Detect which cell encompasses the target text, then output its [X, Y] center coordinate. 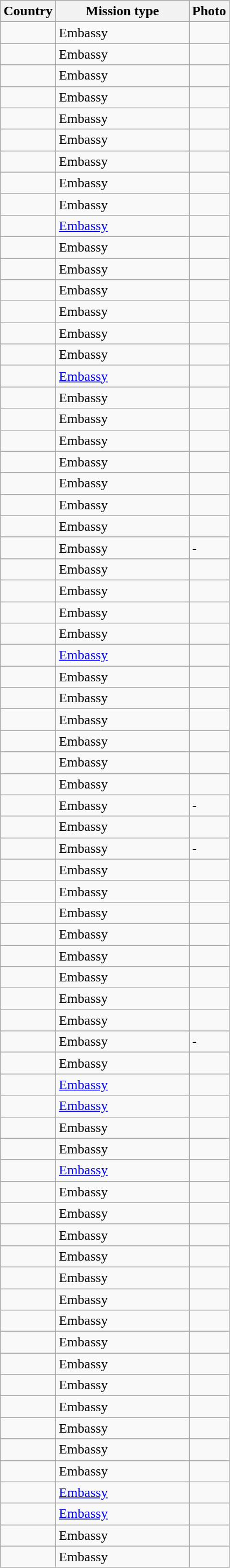
Country [28, 11]
Photo [209, 11]
Mission type [122, 11]
